Scan for the cell matching the given text and deliver its (X, Y) coordinate at center. 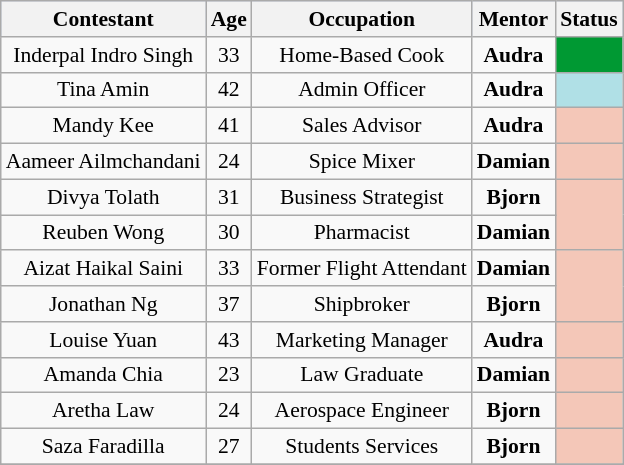
Louise Yuan (104, 340)
Business Strategist (362, 197)
Mandy Kee (104, 126)
31 (229, 197)
Jonathan Ng (104, 304)
Former Flight Attendant (362, 269)
Mentor (514, 19)
37 (229, 304)
Aizat Haikal Saini (104, 269)
23 (229, 375)
Sales Advisor (362, 126)
Spice Mixer (362, 162)
Home-Based Cook (362, 55)
Aerospace Engineer (362, 411)
Shipbroker (362, 304)
Law Graduate (362, 375)
Inderpal Indro Singh (104, 55)
Aameer Ailmchandani (104, 162)
Marketing Manager (362, 340)
43 (229, 340)
27 (229, 447)
Students Services (362, 447)
Age (229, 19)
Occupation (362, 19)
Admin Officer (362, 90)
Saza Faradilla (104, 447)
41 (229, 126)
Aretha Law (104, 411)
42 (229, 90)
Pharmacist (362, 233)
30 (229, 233)
Status (589, 19)
Divya Tolath (104, 197)
Amanda Chia (104, 375)
Reuben Wong (104, 233)
Tina Amin (104, 90)
Contestant (104, 19)
